For the text-containing cell, return its midpoint in (X, Y) coordinate format. 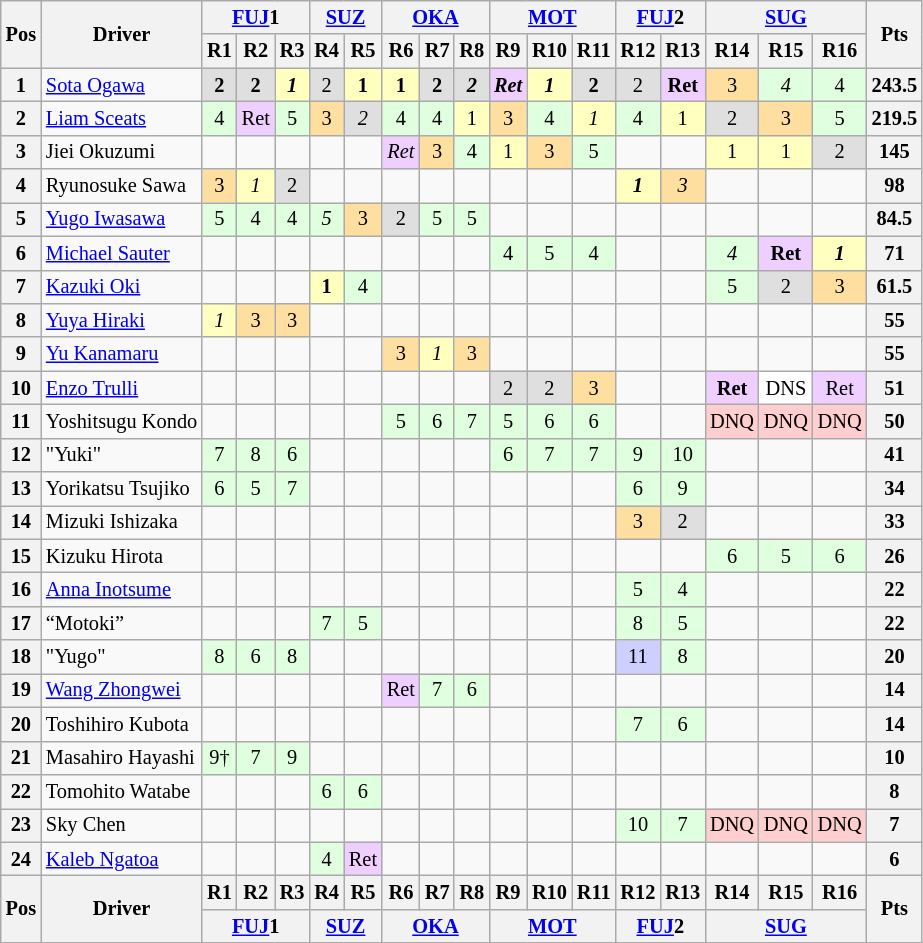
Jiei Okuzumi (122, 152)
Tomohito Watabe (122, 791)
19 (21, 690)
51 (895, 388)
Toshihiro Kubota (122, 724)
12 (21, 455)
33 (895, 522)
71 (895, 253)
41 (895, 455)
"Yugo" (122, 657)
13 (21, 489)
Wang Zhongwei (122, 690)
21 (21, 758)
84.5 (895, 219)
26 (895, 556)
Michael Sauter (122, 253)
Liam Sceats (122, 118)
34 (895, 489)
Yorikatsu Tsujiko (122, 489)
"Yuki" (122, 455)
“Motoki” (122, 623)
61.5 (895, 287)
Kizuku Hirota (122, 556)
Enzo Trulli (122, 388)
15 (21, 556)
Mizuki Ishizaka (122, 522)
Kaleb Ngatoa (122, 859)
23 (21, 825)
Yugo Iwasawa (122, 219)
18 (21, 657)
Masahiro Hayashi (122, 758)
145 (895, 152)
Kazuki Oki (122, 287)
16 (21, 589)
219.5 (895, 118)
Sky Chen (122, 825)
17 (21, 623)
Yuya Hiraki (122, 320)
50 (895, 421)
Sota Ogawa (122, 85)
Ryunosuke Sawa (122, 186)
243.5 (895, 85)
9† (220, 758)
Yu Kanamaru (122, 354)
Anna Inotsume (122, 589)
24 (21, 859)
DNS (786, 388)
Yoshitsugu Kondo (122, 421)
98 (895, 186)
